Provide the [X, Y] coordinate of the cell's center where the given text is located.  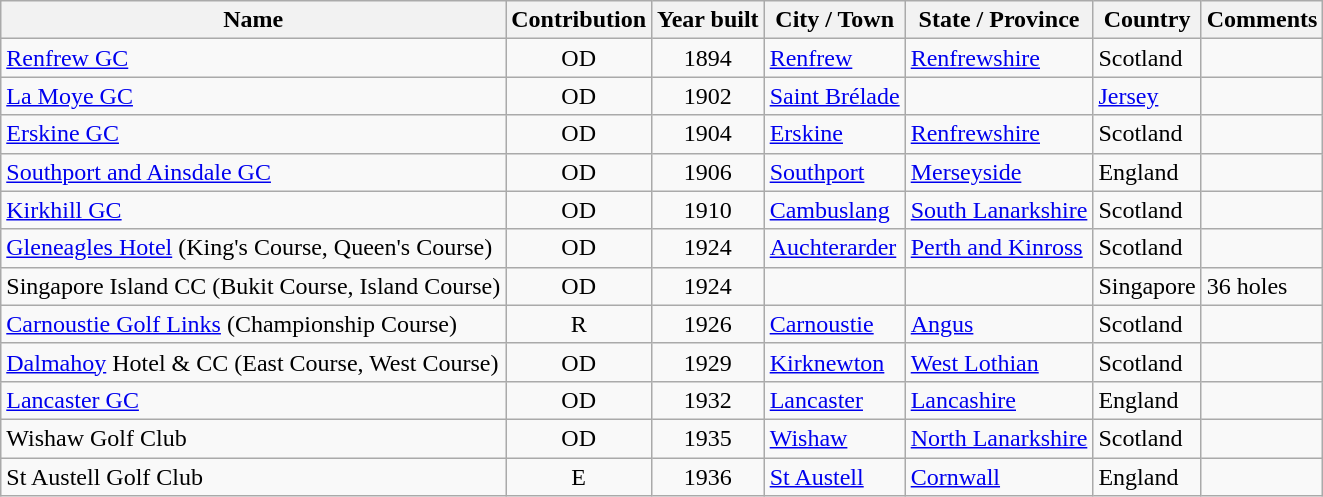
Wishaw Golf Club [254, 438]
Contribution [579, 20]
City / Town [834, 20]
1906 [708, 172]
Jersey [1147, 96]
1904 [708, 134]
1929 [708, 362]
Perth and Kinross [999, 248]
R [579, 324]
North Lanarkshire [999, 438]
St Austell Golf Club [254, 477]
Southport and Ainsdale GC [254, 172]
1936 [708, 477]
1935 [708, 438]
Angus [999, 324]
State / Province [999, 20]
E [579, 477]
Name [254, 20]
La Moye GC [254, 96]
Singapore [1147, 286]
Saint Brélade [834, 96]
Renfrew GC [254, 58]
Erskine GC [254, 134]
Cambuslang [834, 210]
Cornwall [999, 477]
Wishaw [834, 438]
West Lothian [999, 362]
Lancaster GC [254, 400]
Gleneagles Hotel (King's Course, Queen's Course) [254, 248]
Lancaster [834, 400]
1902 [708, 96]
1932 [708, 400]
Auchterarder [834, 248]
1910 [708, 210]
36 holes [1262, 286]
Southport [834, 172]
Country [1147, 20]
Renfrew [834, 58]
Year built [708, 20]
Carnoustie Golf Links (Championship Course) [254, 324]
1894 [708, 58]
Comments [1262, 20]
Kirkhill GC [254, 210]
Singapore Island CC (Bukit Course, Island Course) [254, 286]
Merseyside [999, 172]
St Austell [834, 477]
1926 [708, 324]
Carnoustie [834, 324]
South Lanarkshire [999, 210]
Dalmahoy Hotel & CC (East Course, West Course) [254, 362]
Erskine [834, 134]
Lancashire [999, 400]
Kirknewton [834, 362]
